Search for the cell housing the specified text and yield its [X, Y] center coordinate. 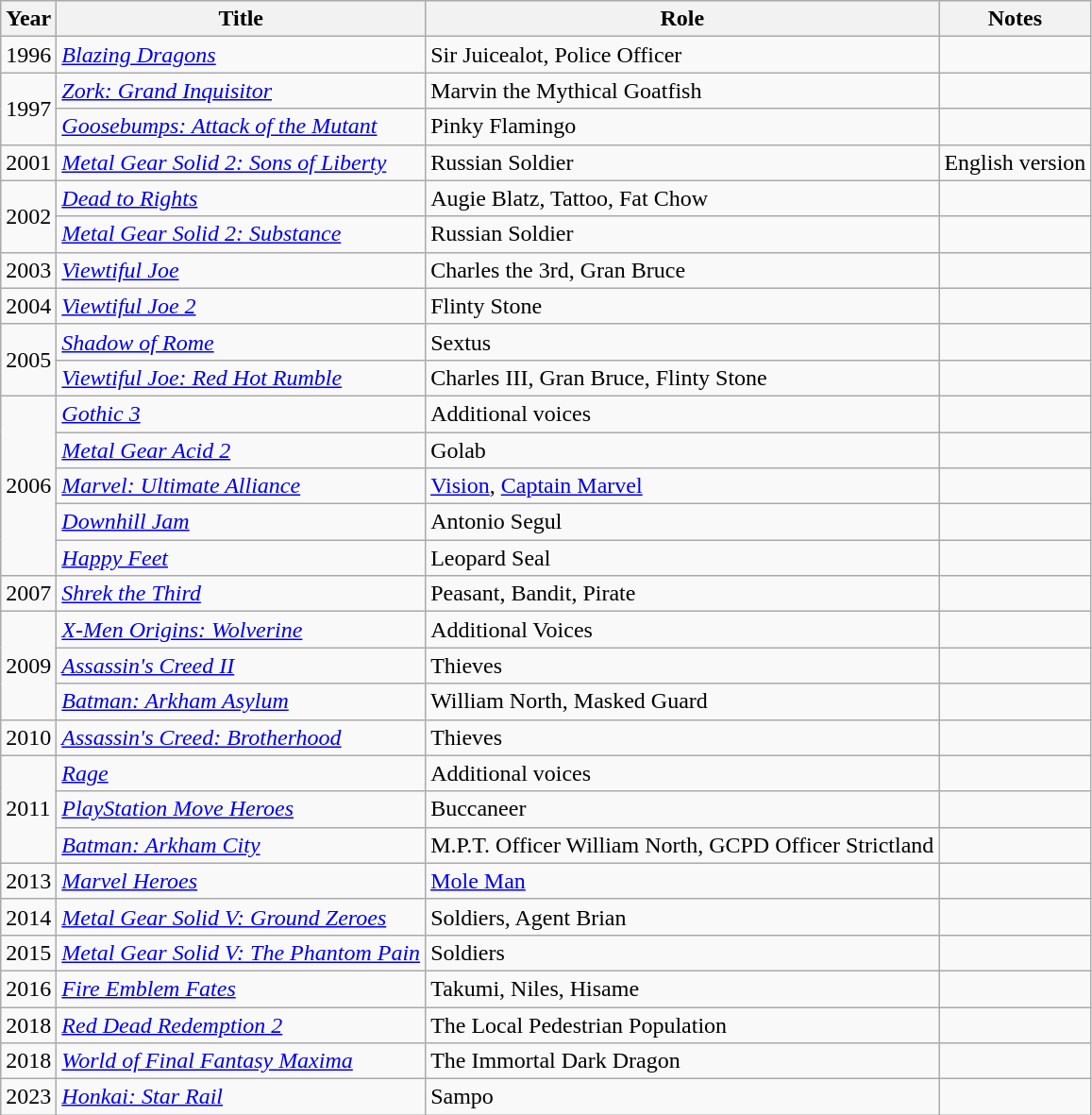
1997 [28, 109]
Golab [682, 450]
Rage [242, 773]
Augie Blatz, Tattoo, Fat Chow [682, 198]
Happy Feet [242, 558]
1996 [28, 55]
Vision, Captain Marvel [682, 486]
Flinty Stone [682, 306]
2004 [28, 306]
Antonio Segul [682, 522]
Viewtiful Joe [242, 270]
The Immortal Dark Dragon [682, 1061]
2003 [28, 270]
Role [682, 19]
Honkai: Star Rail [242, 1097]
Dead to Rights [242, 198]
Peasant, Bandit, Pirate [682, 594]
2023 [28, 1097]
Batman: Arkham City [242, 845]
Charles the 3rd, Gran Bruce [682, 270]
Shrek the Third [242, 594]
2005 [28, 360]
Blazing Dragons [242, 55]
2013 [28, 881]
Sampo [682, 1097]
Shadow of Rome [242, 342]
2009 [28, 666]
2002 [28, 216]
Fire Emblem Fates [242, 988]
2010 [28, 737]
English version [1016, 162]
Additional Voices [682, 630]
Assassin's Creed II [242, 666]
World of Final Fantasy Maxima [242, 1061]
Title [242, 19]
Takumi, Niles, Hisame [682, 988]
Metal Gear Solid V: The Phantom Pain [242, 953]
Notes [1016, 19]
X-Men Origins: Wolverine [242, 630]
Zork: Grand Inquisitor [242, 91]
Metal Gear Acid 2 [242, 450]
Sextus [682, 342]
Gothic 3 [242, 414]
Pinky Flamingo [682, 127]
2016 [28, 988]
Viewtiful Joe 2 [242, 306]
Metal Gear Solid V: Ground Zeroes [242, 917]
2001 [28, 162]
Marvel Heroes [242, 881]
2015 [28, 953]
Year [28, 19]
William North, Masked Guard [682, 701]
Red Dead Redemption 2 [242, 1024]
Charles III, Gran Bruce, Flinty Stone [682, 378]
PlayStation Move Heroes [242, 809]
2006 [28, 485]
Marvin the Mythical Goatfish [682, 91]
Buccaneer [682, 809]
2011 [28, 809]
Mole Man [682, 881]
Goosebumps: Attack of the Mutant [242, 127]
Metal Gear Solid 2: Sons of Liberty [242, 162]
Marvel: Ultimate Alliance [242, 486]
Metal Gear Solid 2: Substance [242, 234]
Sir Juicealot, Police Officer [682, 55]
Viewtiful Joe: Red Hot Rumble [242, 378]
2014 [28, 917]
Downhill Jam [242, 522]
Batman: Arkham Asylum [242, 701]
Assassin's Creed: Brotherhood [242, 737]
Soldiers, Agent Brian [682, 917]
M.P.T. Officer William North, GCPD Officer Strictland [682, 845]
Leopard Seal [682, 558]
Soldiers [682, 953]
2007 [28, 594]
The Local Pedestrian Population [682, 1024]
